Output the [X, Y] coordinate of the center of the cell containing the given text.  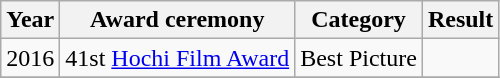
41st Hochi Film Award [178, 58]
2016 [30, 58]
Category [359, 20]
Year [30, 20]
Award ceremony [178, 20]
Best Picture [359, 58]
Result [460, 20]
